Detect which cell encompasses the target text, then output its [x, y] center coordinate. 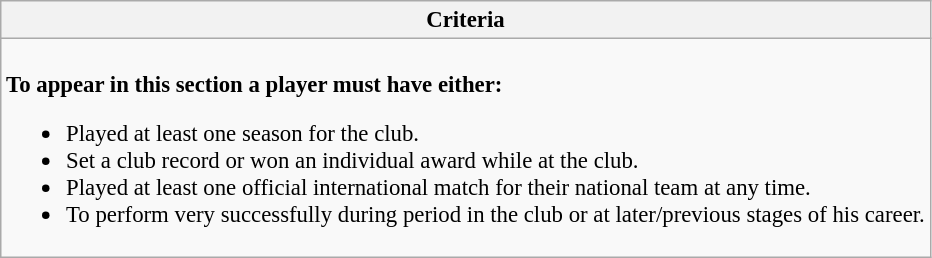
Criteria [466, 20]
